Find where the given text appears and provide that cell's center as [x, y] coordinate. 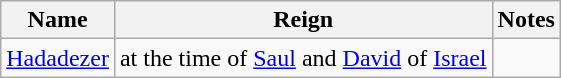
at the time of Saul and David of Israel [303, 58]
Notes [526, 20]
Reign [303, 20]
Name [58, 20]
Hadadezer [58, 58]
